Search for the cell housing the specified text and yield its [X, Y] center coordinate. 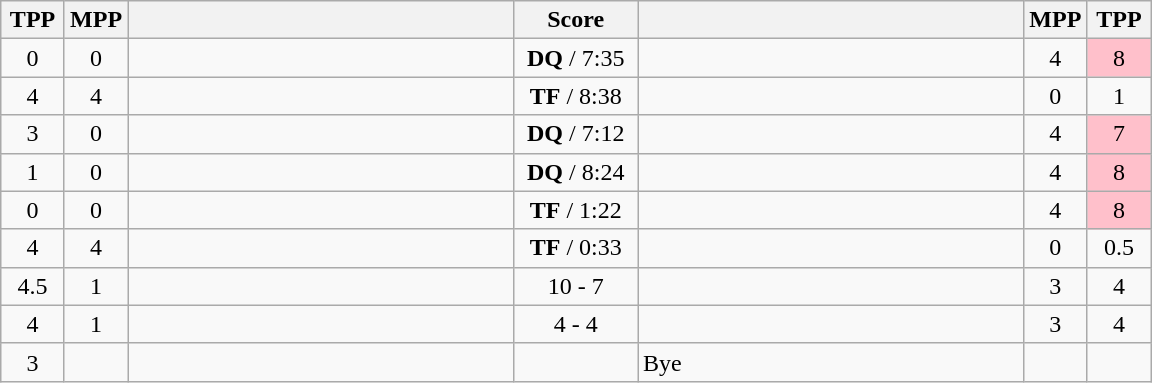
DQ / 7:12 [576, 134]
10 - 7 [576, 286]
DQ / 8:24 [576, 172]
4 - 4 [576, 324]
DQ / 7:35 [576, 58]
TF / 1:22 [576, 210]
4.5 [33, 286]
TF / 8:38 [576, 96]
TF / 0:33 [576, 248]
0.5 [1119, 248]
7 [1119, 134]
Bye [831, 362]
Score [576, 20]
